Extract the [X, Y] coordinate from the center of the cell holding the provided text.  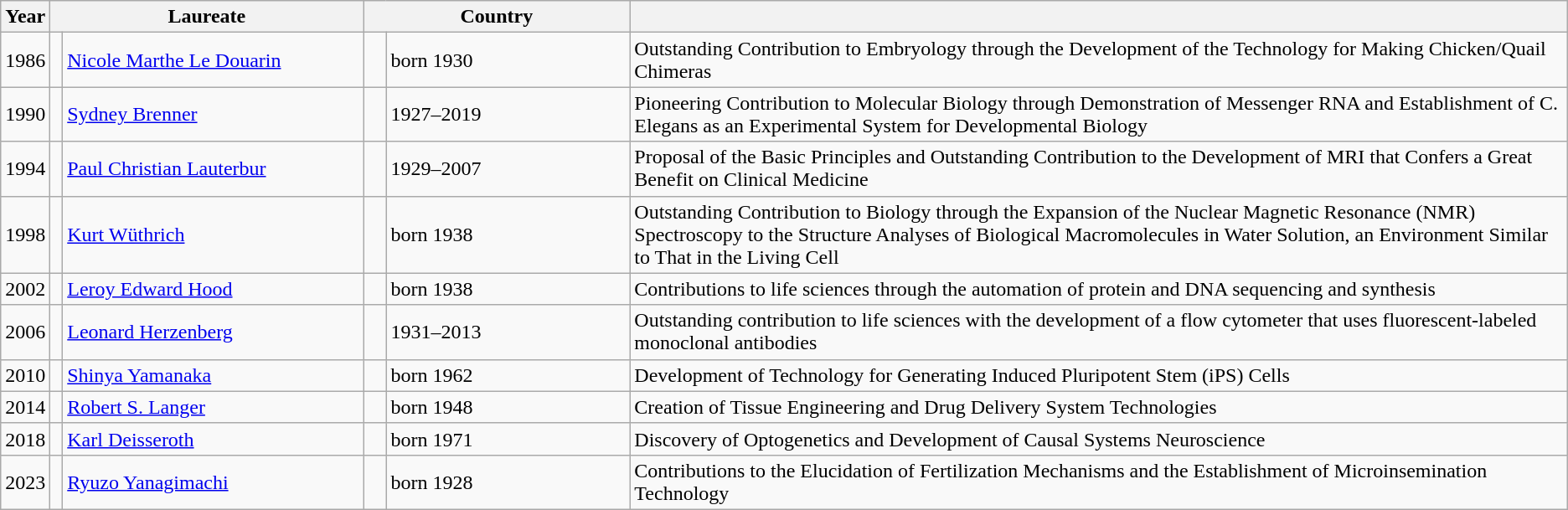
1927–2019 [508, 114]
Kurt Wüthrich [213, 234]
Ryuzo Yanagimachi [213, 482]
1986 [25, 60]
2023 [25, 482]
Year [25, 17]
Outstanding contribution to life sciences with the development of a flow cytometer that uses fluorescent-labeled monoclonal antibodies [1099, 332]
Outstanding Contribution to Embryology through the Development of the Technology for Making Chicken/Quail Chimeras [1099, 60]
Country [497, 17]
born 1928 [508, 482]
born 1971 [508, 439]
Discovery of Optogenetics and Development of Causal Systems Neuroscience [1099, 439]
Contributions to the Elucidation of Fertilization Mechanisms and the Establishment of Microinsemination Technology [1099, 482]
Proposal of the Basic Principles and Outstanding Contribution to the Development of MRI that Confers a Great Benefit on Clinical Medicine [1099, 169]
Leonard Herzenberg [213, 332]
1990 [25, 114]
Nicole Marthe Le Douarin [213, 60]
Creation of Tissue Engineering and Drug Delivery System Technologies [1099, 407]
born 1948 [508, 407]
Karl Deisseroth [213, 439]
1994 [25, 169]
1929–2007 [508, 169]
Shinya Yamanaka [213, 375]
Robert S. Langer [213, 407]
Contributions to life sciences through the automation of protein and DNA sequencing and synthesis [1099, 289]
2014 [25, 407]
born 1962 [508, 375]
Development of Technology for Generating Induced Pluripotent Stem (iPS) Cells [1099, 375]
2010 [25, 375]
Sydney Brenner [213, 114]
born 1930 [508, 60]
Leroy Edward Hood [213, 289]
Laureate [207, 17]
2002 [25, 289]
2018 [25, 439]
1998 [25, 234]
Paul Christian Lauterbur [213, 169]
1931–2013 [508, 332]
2006 [25, 332]
